For the text-containing cell, return its midpoint in [X, Y] coordinate format. 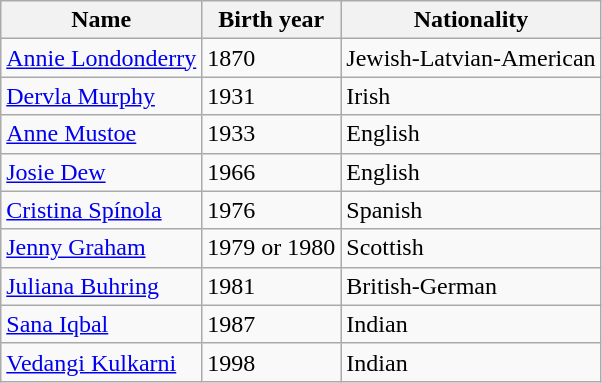
Spanish [471, 210]
1981 [272, 286]
Dervla Murphy [102, 96]
Anne Mustoe [102, 134]
Irish [471, 96]
Scottish [471, 248]
Jenny Graham [102, 248]
1976 [272, 210]
Juliana Buhring [102, 286]
Cristina Spínola [102, 210]
1998 [272, 362]
Annie Londonderry [102, 58]
1966 [272, 172]
1870 [272, 58]
Nationality [471, 20]
Vedangi Kulkarni [102, 362]
Birth year [272, 20]
British-German [471, 286]
Sana Iqbal [102, 324]
1931 [272, 96]
Name [102, 20]
1979 or 1980 [272, 248]
Jewish-Latvian-American [471, 58]
Josie Dew [102, 172]
1933 [272, 134]
1987 [272, 324]
